Return [X, Y] of the center of cell containing provided text 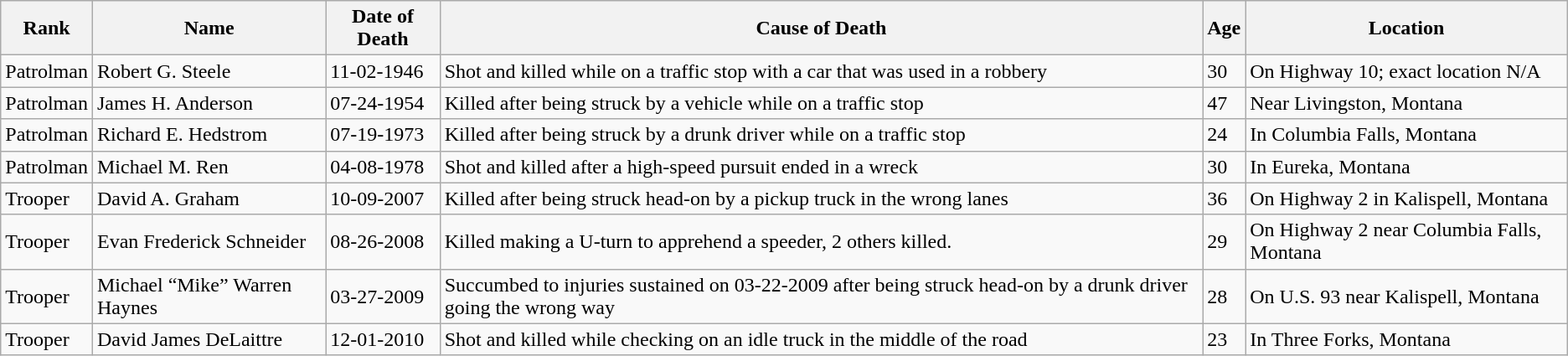
Date of Death [383, 28]
David A. Graham [209, 199]
On U.S. 93 near Kalispell, Montana [1406, 297]
Shot and killed after a high-speed pursuit ended in a wreck [821, 167]
10-09-2007 [383, 199]
36 [1225, 199]
28 [1225, 297]
24 [1225, 135]
07-19-1973 [383, 135]
Michael “Mike” Warren Haynes [209, 297]
On Highway 2 near Columbia Falls, Montana [1406, 241]
23 [1225, 339]
Succumbed to injuries sustained on 03-22-2009 after being struck head-on by a drunk driver going the wrong way [821, 297]
Rank [47, 28]
On Highway 2 in Kalispell, Montana [1406, 199]
In Eureka, Montana [1406, 167]
04-08-1978 [383, 167]
11-02-1946 [383, 71]
03-27-2009 [383, 297]
08-26-2008 [383, 241]
Evan Frederick Schneider [209, 241]
Robert G. Steele [209, 71]
Michael M. Ren [209, 167]
In Three Forks, Montana [1406, 339]
Location [1406, 28]
Shot and killed while checking on an idle truck in the middle of the road [821, 339]
Killed after being struck by a vehicle while on a traffic stop [821, 103]
12-01-2010 [383, 339]
Shot and killed while on a traffic stop with a car that was used in a robbery [821, 71]
Near Livingston, Montana [1406, 103]
47 [1225, 103]
Name [209, 28]
Age [1225, 28]
Richard E. Hedstrom [209, 135]
29 [1225, 241]
Cause of Death [821, 28]
In Columbia Falls, Montana [1406, 135]
Killed after being struck head-on by a pickup truck in the wrong lanes [821, 199]
Killed after being struck by a drunk driver while on a traffic stop [821, 135]
David James DeLaittre [209, 339]
Killed making a U-turn to apprehend a speeder, 2 others killed. [821, 241]
On Highway 10; exact location N/A [1406, 71]
James H. Anderson [209, 103]
07-24-1954 [383, 103]
